From the cell containing the given text, extract its center point as [x, y] coordinate. 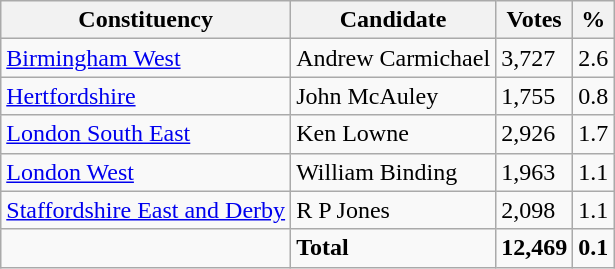
0.1 [594, 248]
2,926 [534, 134]
Hertfordshire [146, 96]
Andrew Carmichael [394, 58]
12,469 [534, 248]
1.7 [594, 134]
0.8 [594, 96]
R P Jones [394, 210]
Candidate [394, 20]
% [594, 20]
Votes [534, 20]
1,963 [534, 172]
2.6 [594, 58]
2,098 [534, 210]
William Binding [394, 172]
Constituency [146, 20]
Ken Lowne [394, 134]
London South East [146, 134]
Total [394, 248]
John McAuley [394, 96]
1,755 [534, 96]
Birmingham West [146, 58]
3,727 [534, 58]
London West [146, 172]
Staffordshire East and Derby [146, 210]
